Output the [x, y] coordinate of the center of the cell containing the given text.  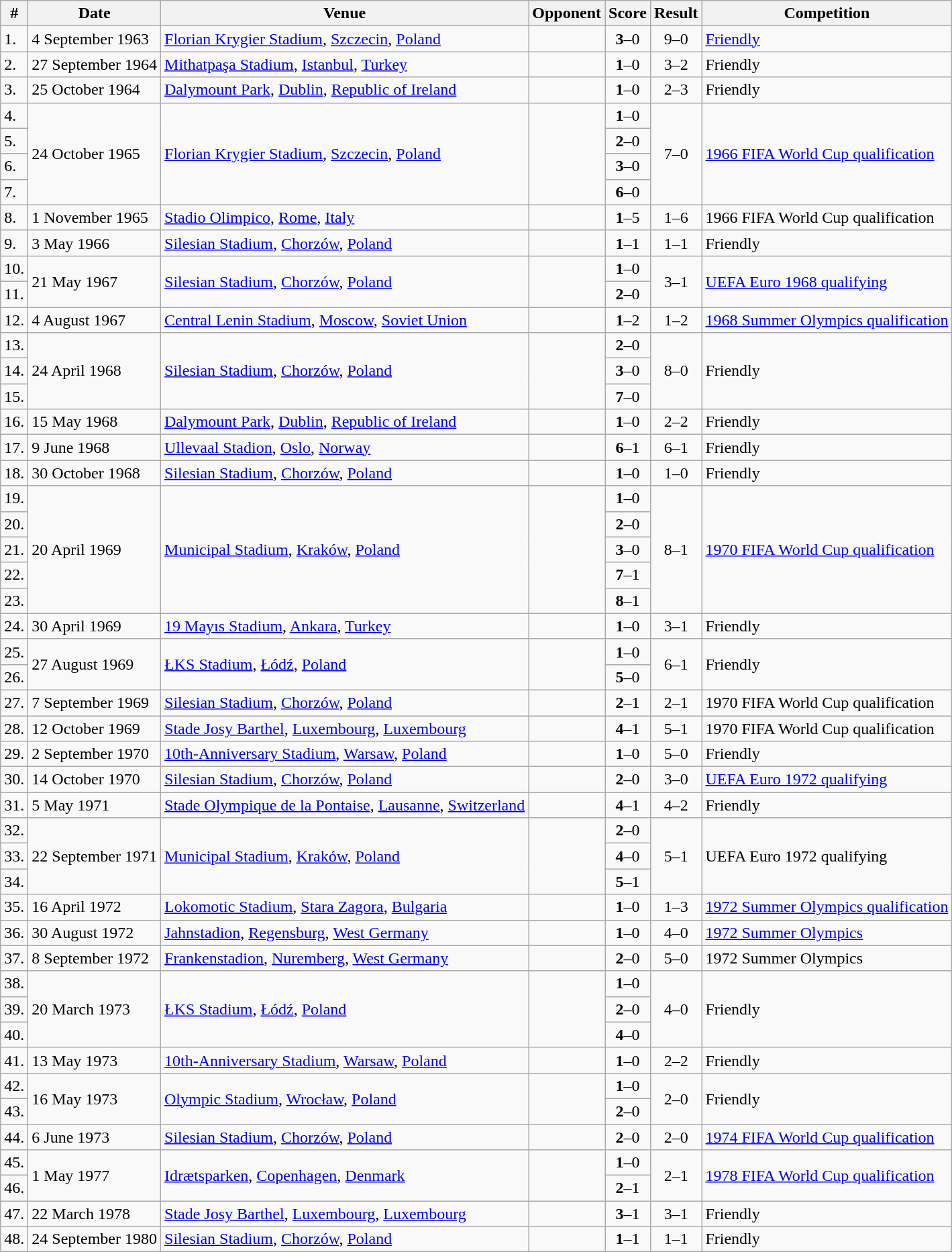
Venue [345, 13]
7. [15, 192]
16 May 1973 [95, 1098]
Result [676, 13]
27 August 1969 [95, 664]
24 September 1980 [95, 1239]
Stade Olympique de la Pontaise, Lausanne, Switzerland [345, 805]
27 September 1964 [95, 64]
30 April 1969 [95, 626]
23. [15, 601]
12 October 1969 [95, 728]
18. [15, 473]
22 March 1978 [95, 1214]
4 September 1963 [95, 39]
Mithatpaşa Stadium, Istanbul, Turkey [345, 64]
1–3 [676, 907]
8–0 [676, 371]
6 June 1973 [95, 1137]
20 March 1973 [95, 1009]
1972 Summer Olympics qualification [827, 907]
Frankenstadion, Nuremberg, West Germany [345, 958]
30. [15, 780]
44. [15, 1137]
Date [95, 13]
12. [15, 320]
13. [15, 346]
38. [15, 984]
9–0 [676, 39]
22. [15, 575]
22 September 1971 [95, 856]
17. [15, 448]
UEFA Euro 1968 qualifying [827, 281]
8 September 1972 [95, 958]
9. [15, 243]
40. [15, 1035]
10. [15, 268]
46. [15, 1188]
11. [15, 294]
3–2 [676, 64]
41. [15, 1060]
1. [15, 39]
30 October 1968 [95, 473]
19 Mayıs Stadium, Ankara, Turkey [345, 626]
29. [15, 754]
20 April 1969 [95, 550]
7 September 1969 [95, 702]
25 October 1964 [95, 90]
1–6 [676, 217]
7–1 [628, 575]
42. [15, 1086]
3. [15, 90]
Ullevaal Stadion, Oslo, Norway [345, 448]
35. [15, 907]
24. [15, 626]
43. [15, 1111]
48. [15, 1239]
Lokomotic Stadium, Stara Zagora, Bulgaria [345, 907]
3 May 1966 [95, 243]
39. [15, 1009]
2. [15, 64]
37. [15, 958]
Central Lenin Stadium, Moscow, Soviet Union [345, 320]
Score [628, 13]
1978 FIFA World Cup qualification [827, 1176]
30 August 1972 [95, 933]
6–0 [628, 192]
19. [15, 499]
Competition [827, 13]
16. [15, 422]
6. [15, 166]
16 April 1972 [95, 907]
13 May 1973 [95, 1060]
5 May 1971 [95, 805]
1974 FIFA World Cup qualification [827, 1137]
4 August 1967 [95, 320]
28. [15, 728]
32. [15, 831]
Olympic Stadium, Wrocław, Poland [345, 1098]
2–3 [676, 90]
25. [15, 651]
24 October 1965 [95, 154]
Stadio Olimpico, Rome, Italy [345, 217]
15. [15, 397]
47. [15, 1214]
26. [15, 677]
45. [15, 1163]
14 October 1970 [95, 780]
2 September 1970 [95, 754]
1968 Summer Olympics qualification [827, 320]
34. [15, 882]
33. [15, 856]
8. [15, 217]
4. [15, 115]
21. [15, 550]
5. [15, 141]
24 April 1968 [95, 371]
27. [15, 702]
9 June 1968 [95, 448]
15 May 1968 [95, 422]
20. [15, 524]
4–2 [676, 805]
1 November 1965 [95, 217]
14. [15, 371]
1–5 [628, 217]
Opponent [567, 13]
Idrætsparken, Copenhagen, Denmark [345, 1176]
36. [15, 933]
31. [15, 805]
1 May 1977 [95, 1176]
# [15, 13]
Jahnstadion, Regensburg, West Germany [345, 933]
21 May 1967 [95, 281]
